From the cell containing the given text, extract its center point as [x, y] coordinate. 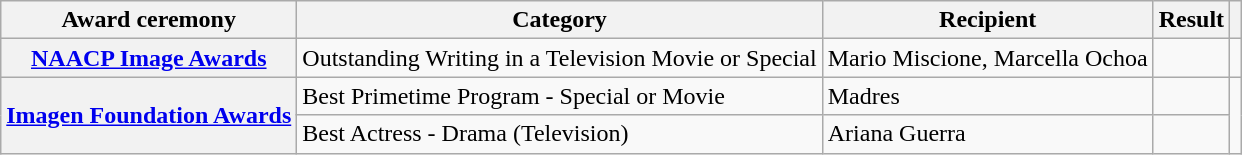
Category [560, 20]
Best Primetime Program - Special or Movie [560, 96]
Madres [988, 96]
NAACP Image Awards [149, 58]
Best Actress - Drama (Television) [560, 134]
Ariana Guerra [988, 134]
Mario Miscione, Marcella Ochoa [988, 58]
Result [1191, 20]
Award ceremony [149, 20]
Recipient [988, 20]
Imagen Foundation Awards [149, 115]
Outstanding Writing in a Television Movie or Special [560, 58]
